Extract the (X, Y) coordinate from the center of the cell holding the provided text.  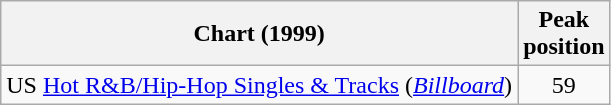
59 (564, 85)
US Hot R&B/Hip-Hop Singles & Tracks (Billboard) (260, 85)
Chart (1999) (260, 34)
Peakposition (564, 34)
